For the text-containing cell, return its midpoint in (X, Y) coordinate format. 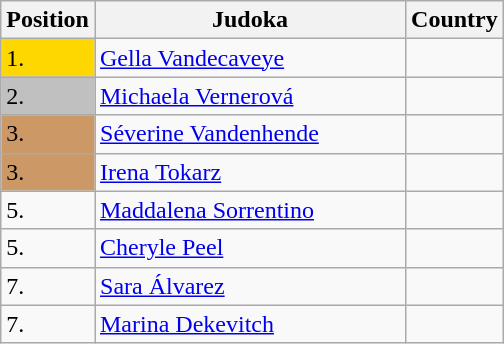
Séverine Vandenhende (250, 134)
Cheryle Peel (250, 248)
Marina Dekevitch (250, 324)
Gella Vandecaveye (250, 58)
Irena Tokarz (250, 172)
Sara Álvarez (250, 286)
1. (48, 58)
Maddalena Sorrentino (250, 210)
Judoka (250, 20)
Michaela Vernerová (250, 96)
Country (455, 20)
2. (48, 96)
Position (48, 20)
